Return the [X, Y] coordinate for the center point of the cell that contains the specified text.  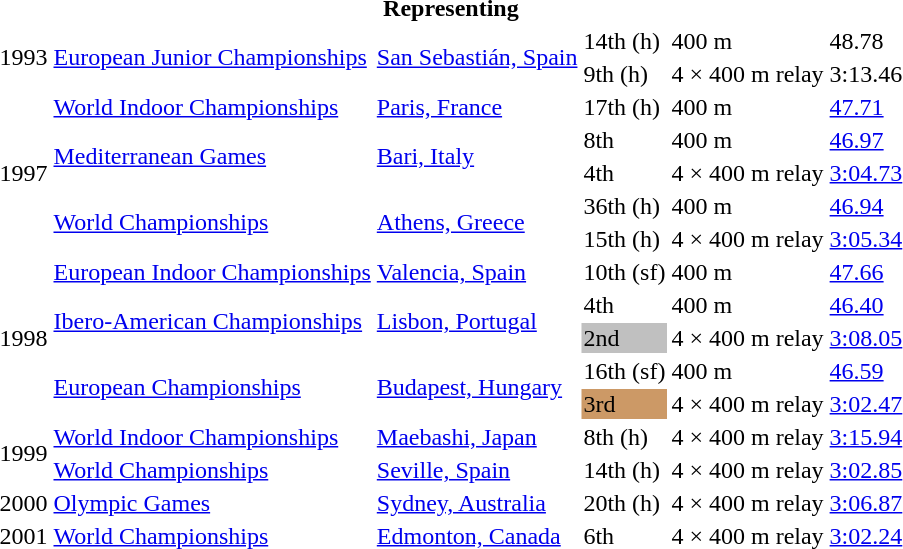
Olympic Games [212, 503]
Budapest, Hungary [477, 388]
European Junior Championships [212, 58]
8th [624, 140]
Athens, Greece [477, 222]
European Championships [212, 388]
3rd [624, 404]
Sydney, Australia [477, 503]
Maebashi, Japan [477, 437]
16th (sf) [624, 371]
2nd [624, 338]
Ibero-American Championships [212, 322]
20th (h) [624, 503]
15th (h) [624, 239]
Paris, France [477, 107]
Seville, Spain [477, 470]
Mediterranean Games [212, 156]
San Sebastián, Spain [477, 58]
9th (h) [624, 74]
10th (sf) [624, 272]
36th (h) [624, 206]
European Indoor Championships [212, 272]
Lisbon, Portugal [477, 322]
17th (h) [624, 107]
Bari, Italy [477, 156]
8th (h) [624, 437]
Valencia, Spain [477, 272]
